From the cell containing the given text, extract its center point as (X, Y) coordinate. 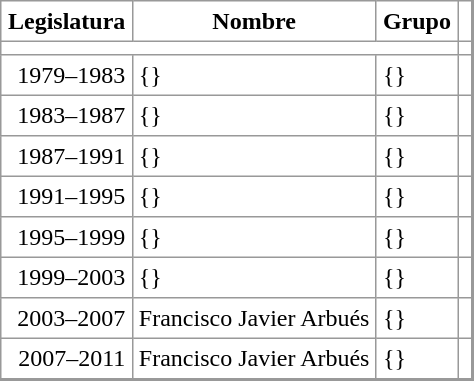
2007–2011 (66, 358)
Legislatura (66, 21)
1995–1999 (66, 237)
1999–2003 (66, 277)
Grupo (417, 21)
Nombre (254, 21)
1987–1991 (66, 156)
1979–1983 (66, 75)
1983–1987 (66, 115)
2003–2007 (66, 318)
1991–1995 (66, 196)
